Pinpoint the cell where the given text exists, returning its [X, Y] midpoint coordinate. 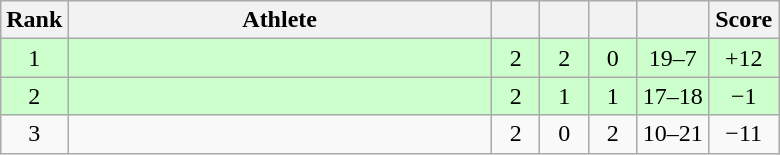
Athlete [280, 20]
10–21 [672, 134]
−1 [744, 96]
−11 [744, 134]
3 [34, 134]
Rank [34, 20]
17–18 [672, 96]
+12 [744, 58]
Score [744, 20]
19–7 [672, 58]
